Return the [X, Y] coordinate for the center point of the cell that contains the specified text.  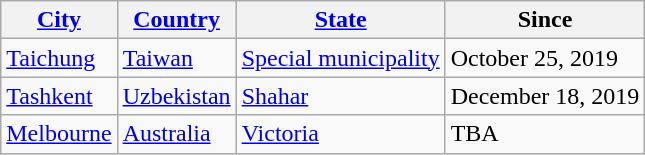
December 18, 2019 [545, 96]
TBA [545, 134]
Taichung [59, 58]
Australia [176, 134]
Melbourne [59, 134]
City [59, 20]
Shahar [340, 96]
Victoria [340, 134]
October 25, 2019 [545, 58]
State [340, 20]
Tashkent [59, 96]
Country [176, 20]
Special municipality [340, 58]
Since [545, 20]
Uzbekistan [176, 96]
Taiwan [176, 58]
